Pinpoint the cell where the given text exists, returning its [x, y] midpoint coordinate. 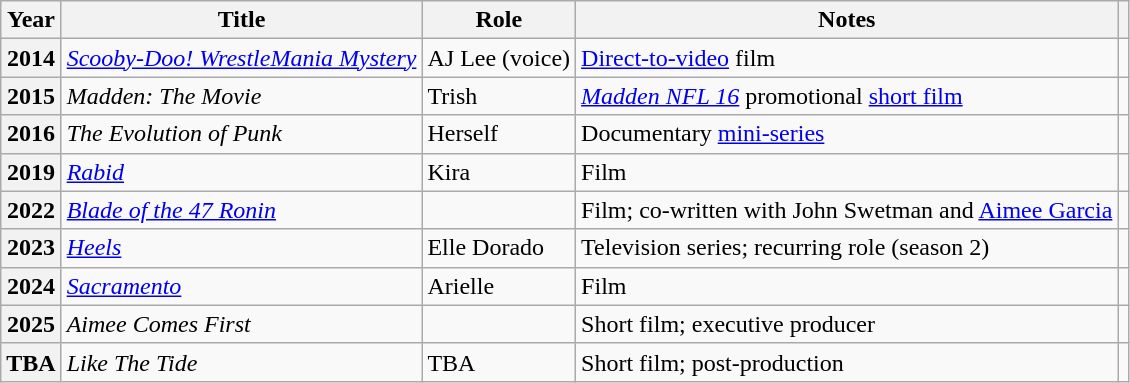
The Evolution of Punk [242, 134]
2025 [31, 324]
2024 [31, 286]
Rabid [242, 172]
AJ Lee (voice) [499, 58]
Aimee Comes First [242, 324]
Scooby-Doo! WrestleMania Mystery [242, 58]
2019 [31, 172]
Role [499, 20]
Trish [499, 96]
Sacramento [242, 286]
Title [242, 20]
2016 [31, 134]
Arielle [499, 286]
Heels [242, 248]
Film; co-written with John Swetman and Aimee Garcia [847, 210]
Like The Tide [242, 362]
2015 [31, 96]
Madden NFL 16 promotional short film [847, 96]
Television series; recurring role (season 2) [847, 248]
Notes [847, 20]
Blade of the 47 Ronin [242, 210]
Herself [499, 134]
Direct-to-video film [847, 58]
Elle Dorado [499, 248]
2022 [31, 210]
2014 [31, 58]
Documentary mini-series [847, 134]
Kira [499, 172]
Madden: The Movie [242, 96]
2023 [31, 248]
Short film; executive producer [847, 324]
Short film; post-production [847, 362]
Year [31, 20]
